From the cell containing the given text, extract its center point as [X, Y] coordinate. 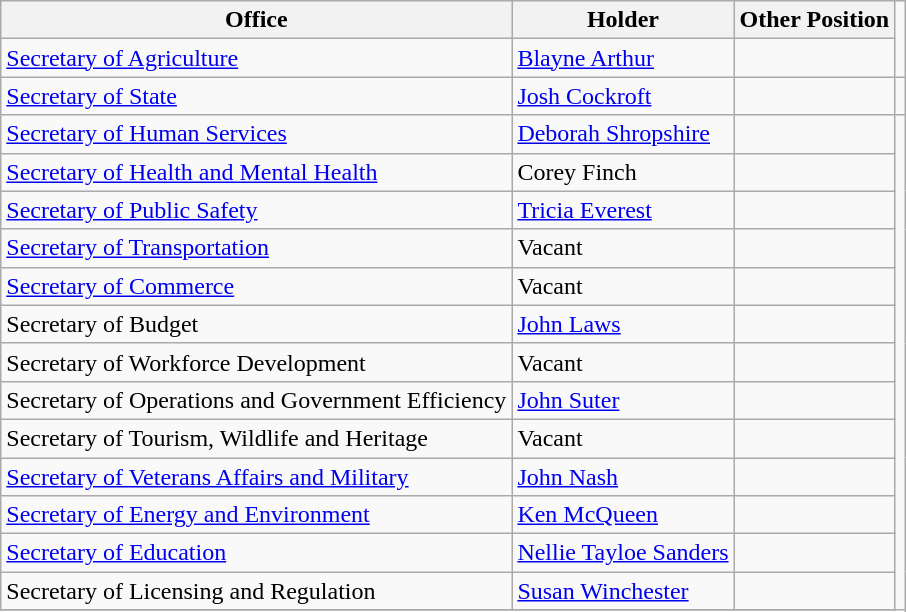
Secretary of Licensing and Regulation [256, 591]
John Suter [623, 400]
Blayne Arthur [623, 58]
Secretary of Public Safety [256, 210]
John Nash [623, 477]
Josh Cockroft [623, 96]
Secretary of Education [256, 553]
Secretary of Human Services [256, 134]
Susan Winchester [623, 591]
John Laws [623, 324]
Secretary of Commerce [256, 286]
Nellie Tayloe Sanders [623, 553]
Secretary of Operations and Government Efficiency [256, 400]
Secretary of Agriculture [256, 58]
Secretary of Energy and Environment [256, 515]
Deborah Shropshire [623, 134]
Secretary of State [256, 96]
Secretary of Budget [256, 324]
Secretary of Transportation [256, 248]
Office [256, 20]
Secretary of Workforce Development [256, 362]
Other Position [814, 20]
Tricia Everest [623, 210]
Holder [623, 20]
Secretary of Tourism, Wildlife and Heritage [256, 438]
Ken McQueen [623, 515]
Corey Finch [623, 172]
Secretary of Health and Mental Health [256, 172]
Secretary of Veterans Affairs and Military [256, 477]
